Scan for the cell matching the given text and deliver its [X, Y] coordinate at center. 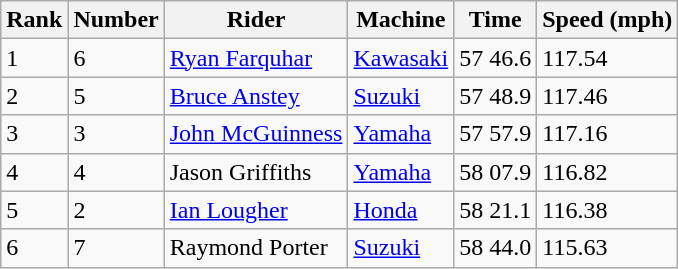
Honda [401, 210]
57 48.9 [496, 96]
Number [116, 20]
Raymond Porter [256, 248]
117.16 [608, 134]
116.38 [608, 210]
115.63 [608, 248]
116.82 [608, 172]
57 57.9 [496, 134]
Machine [401, 20]
Speed (mph) [608, 20]
57 46.6 [496, 58]
Rank [34, 20]
1 [34, 58]
7 [116, 248]
Kawasaki [401, 58]
58 21.1 [496, 210]
Time [496, 20]
58 07.9 [496, 172]
Rider [256, 20]
Ian Lougher [256, 210]
John McGuinness [256, 134]
117.46 [608, 96]
Jason Griffiths [256, 172]
Ryan Farquhar [256, 58]
117.54 [608, 58]
58 44.0 [496, 248]
Bruce Anstey [256, 96]
